Find where the given text appears and provide that cell's center as [X, Y] coordinate. 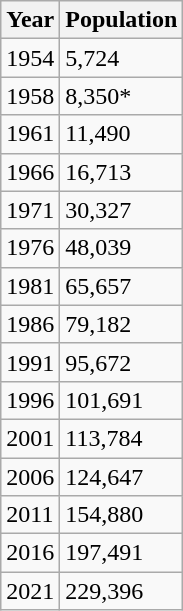
2001 [30, 438]
95,672 [122, 362]
229,396 [122, 591]
1996 [30, 400]
Year [30, 20]
1954 [30, 58]
16,713 [122, 172]
1981 [30, 286]
1986 [30, 324]
1966 [30, 172]
79,182 [122, 324]
2021 [30, 591]
1991 [30, 362]
48,039 [122, 248]
1976 [30, 248]
30,327 [122, 210]
113,784 [122, 438]
2016 [30, 553]
Population [122, 20]
1958 [30, 96]
8,350* [122, 96]
2006 [30, 477]
11,490 [122, 134]
1971 [30, 210]
154,880 [122, 515]
65,657 [122, 286]
5,724 [122, 58]
197,491 [122, 553]
2011 [30, 515]
101,691 [122, 400]
124,647 [122, 477]
1961 [30, 134]
